Extract the [x, y] coordinate from the center of the cell holding the provided text.  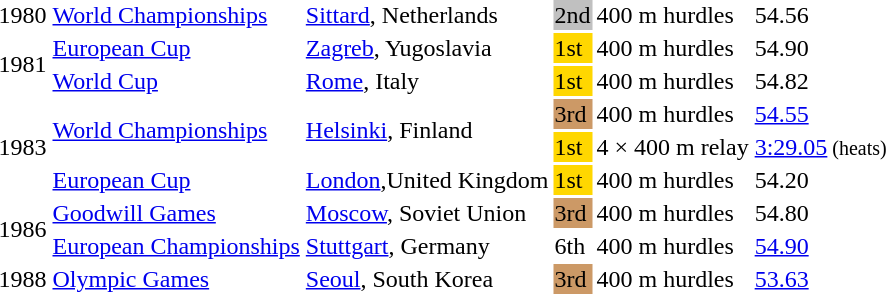
Sittard, Netherlands [427, 15]
6th [572, 246]
European Championships [176, 246]
Moscow, Soviet Union [427, 213]
2nd [572, 15]
Stuttgart, Germany [427, 246]
Seoul, South Korea [427, 279]
London,United Kingdom [427, 180]
Goodwill Games [176, 213]
World Cup [176, 81]
Helsinki, Finland [427, 130]
4 × 400 m relay [672, 147]
Zagreb, Yugoslavia [427, 48]
Olympic Games [176, 279]
Rome, Italy [427, 81]
